Detect which cell encompasses the target text, then output its (X, Y) center coordinate. 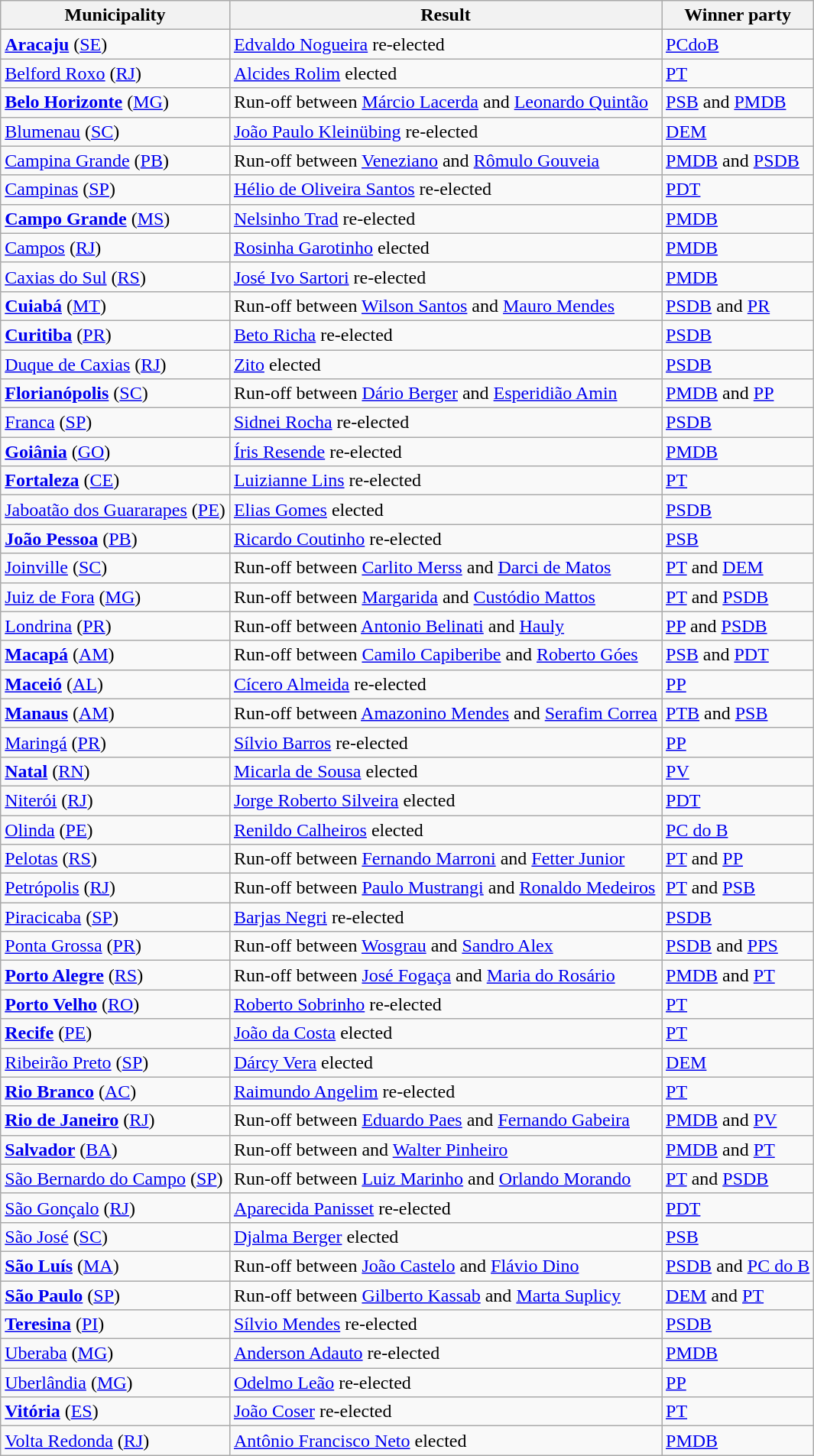
PSDB and PC do B (738, 1266)
PTB and PSB (738, 713)
Result (445, 15)
João Coser re-elected (445, 1412)
Manaus (AM) (115, 713)
Renildo Calheiros elected (445, 829)
Rosinha Garotinho elected (445, 248)
Uberaba (MG) (115, 1354)
PP and PSDB (738, 626)
Recife (PE) (115, 1033)
PSDB and PPS (738, 946)
Joinville (SC) (115, 568)
Elias Gomes elected (445, 510)
Teresina (PI) (115, 1325)
Winner party (738, 15)
Natal (RN) (115, 771)
Rio de Janeiro (RJ) (115, 1120)
Niterói (RJ) (115, 800)
Edvaldo Nogueira re-elected (445, 44)
PT and DEM (738, 568)
Sílvio Barros re-elected (445, 742)
PMDB and PP (738, 394)
Odelmo Leão re-elected (445, 1383)
Run-off between Wosgrau and Sandro Alex (445, 946)
Piracicaba (SP) (115, 917)
Campo Grande (MS) (115, 219)
PMDB and PSDB (738, 161)
Salvador (BA) (115, 1150)
Belford Roxo (RJ) (115, 73)
Run-off between Carlito Merss and Darci de Matos (445, 568)
Goiânia (GO) (115, 452)
Londrina (PR) (115, 626)
José Ivo Sartori re-elected (445, 277)
PV (738, 771)
Run-off between Margarida and Custódio Mattos (445, 597)
Campina Grande (PB) (115, 161)
PCdoB (738, 44)
Run-off between Eduardo Paes and Fernando Gabeira (445, 1120)
Run-off between Camilo Capiberibe and Roberto Góes (445, 655)
PC do B (738, 829)
Run-off between Fernando Marroni and Fetter Junior (445, 859)
DEM and PT (738, 1295)
Run-off between Wilson Santos and Mauro Mendes (445, 306)
Porto Alegre (RS) (115, 975)
Olinda (PE) (115, 829)
Uberlândia (MG) (115, 1383)
Campos (RJ) (115, 248)
Run-off between Dário Berger and Esperidião Amin (445, 394)
Duque de Caxias (RJ) (115, 365)
Zito elected (445, 365)
Barjas Negri re-elected (445, 917)
Aracaju (SE) (115, 44)
Curitiba (PR) (115, 335)
Alcides Rolim elected (445, 73)
Rio Branco (AC) (115, 1091)
Run-off between João Castelo and Flávio Dino (445, 1266)
Run-off between Amazonino Mendes and Serafim Correa (445, 713)
Cícero Almeida re-elected (445, 684)
PSDB and PR (738, 306)
Juiz de Fora (MG) (115, 597)
Ricardo Coutinho re-elected (445, 539)
Ribeirão Preto (SP) (115, 1062)
São Paulo (SP) (115, 1295)
Hélio de Oliveira Santos re-elected (445, 190)
Raimundo Angelim re-elected (445, 1091)
Run-off between and Walter Pinheiro (445, 1150)
Florianópolis (SC) (115, 394)
São Gonçalo (RJ) (115, 1208)
Micarla de Sousa elected (445, 771)
PMDB and PV (738, 1120)
Petrópolis (RJ) (115, 888)
Antônio Francisco Neto elected (445, 1441)
Pelotas (RS) (115, 859)
João Paulo Kleinübing re-elected (445, 131)
Beto Richa re-elected (445, 335)
Run-off between Paulo Mustrangi and Ronaldo Medeiros (445, 888)
Belo Horizonte (MG) (115, 102)
São Bernardo do Campo (SP) (115, 1179)
Nelsinho Trad re-elected (445, 219)
Run-off between Veneziano and Rômulo Gouveia (445, 161)
Djalma Berger elected (445, 1237)
PT and PSB (738, 888)
Volta Redonda (RJ) (115, 1441)
Run-off between Gilberto Kassab and Marta Suplicy (445, 1295)
Franca (SP) (115, 423)
PT and PP (738, 859)
Fortaleza (CE) (115, 481)
João Pessoa (PB) (115, 539)
PSB and PMDB (738, 102)
Íris Resende re-elected (445, 452)
Jorge Roberto Silveira elected (445, 800)
Run-off between Márcio Lacerda and Leonardo Quintão (445, 102)
Jaboatão dos Guararapes (PE) (115, 510)
Ponta Grossa (PR) (115, 946)
Caxias do Sul (RS) (115, 277)
Vitória (ES) (115, 1412)
Anderson Adauto re-elected (445, 1354)
Macapá (AM) (115, 655)
Campinas (SP) (115, 190)
Sidnei Rocha re-elected (445, 423)
Cuiabá (MT) (115, 306)
Run-off between José Fogaça and Maria do Rosário (445, 975)
Run-off between Antonio Belinati and Hauly (445, 626)
Roberto Sobrinho re-elected (445, 1004)
Run-off between Luiz Marinho and Orlando Morando (445, 1179)
Municipality (115, 15)
Dárcy Vera elected (445, 1062)
João da Costa elected (445, 1033)
Blumenau (SC) (115, 131)
PSB and PDT (738, 655)
Porto Velho (RO) (115, 1004)
Maringá (PR) (115, 742)
Maceió (AL) (115, 684)
Aparecida Panisset re-elected (445, 1208)
São Luís (MA) (115, 1266)
São José (SC) (115, 1237)
Sílvio Mendes re-elected (445, 1325)
Luizianne Lins re-elected (445, 481)
